Find where the given text appears and provide that cell's center as (x, y) coordinate. 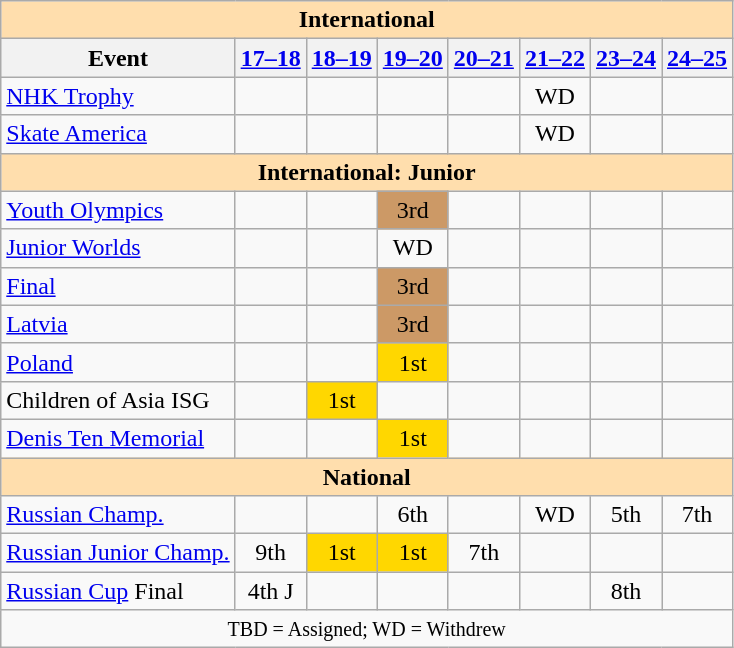
TBD = Assigned; WD = Withdrew (367, 629)
19–20 (412, 58)
4th J (270, 591)
21–22 (554, 58)
Junior Worlds (118, 248)
Latvia (118, 324)
International: Junior (367, 172)
Skate America (118, 134)
Russian Cup Final (118, 591)
Russian Junior Champ. (118, 553)
Denis Ten Memorial (118, 438)
18–19 (342, 58)
8th (626, 591)
6th (412, 515)
Youth Olympics (118, 210)
Children of Asia ISG (118, 400)
Poland (118, 362)
23–24 (626, 58)
17–18 (270, 58)
Final (118, 286)
Event (118, 58)
24–25 (698, 58)
5th (626, 515)
International (367, 20)
Russian Champ. (118, 515)
9th (270, 553)
20–21 (484, 58)
NHK Trophy (118, 96)
National (367, 477)
